Find where the given text appears and provide that cell's center as (x, y) coordinate. 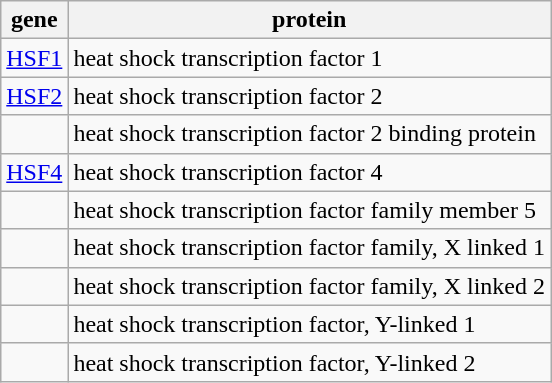
heat shock transcription factor family, X linked 1 (310, 248)
HSF4 (34, 172)
heat shock transcription factor 4 (310, 172)
protein (310, 20)
heat shock transcription factor 1 (310, 58)
heat shock transcription factor family, X linked 2 (310, 286)
HSF2 (34, 96)
HSF1 (34, 58)
heat shock transcription factor, Y-linked 1 (310, 324)
heat shock transcription factor 2 (310, 96)
heat shock transcription factor family member 5 (310, 210)
heat shock transcription factor, Y-linked 2 (310, 362)
heat shock transcription factor 2 binding protein (310, 134)
gene (34, 20)
